Scan for the cell matching the given text and deliver its (X, Y) coordinate at center. 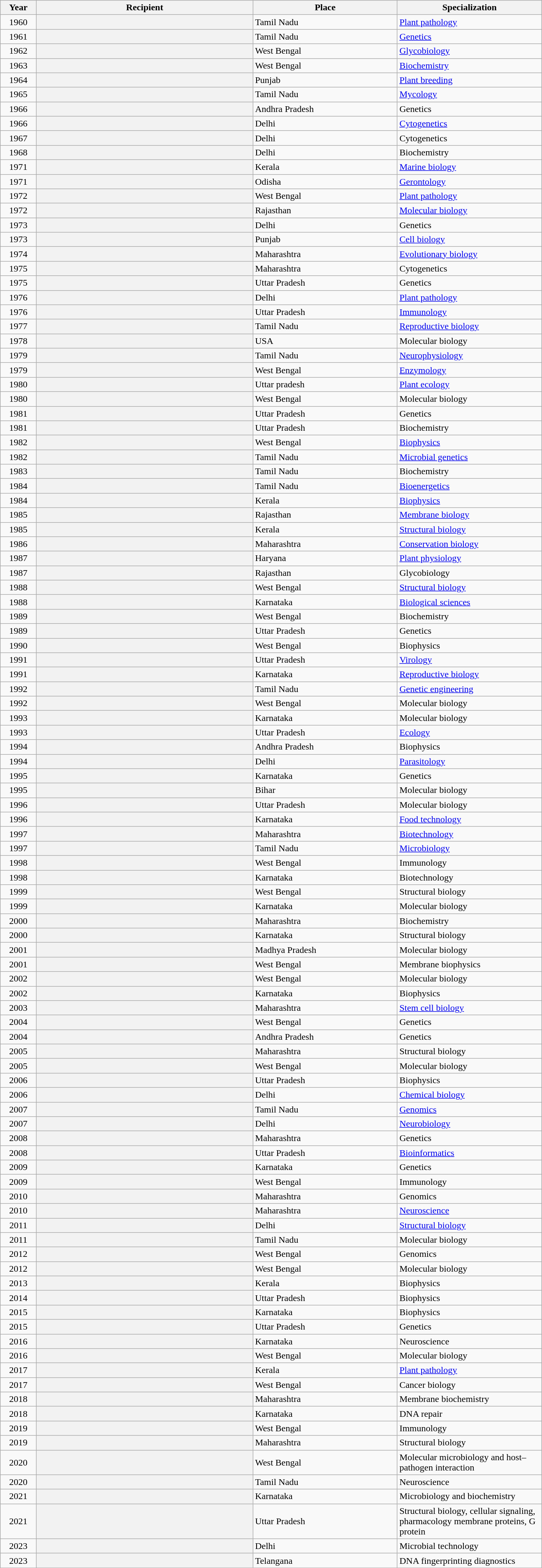
Odisha (326, 182)
1986 (18, 544)
Bioenergetics (470, 486)
Conservation biology (470, 544)
Molecular microbiology and host–pathogen interaction (470, 1463)
Plant ecology (470, 384)
1961 (18, 37)
Uttar pradesh (326, 384)
Microbiology (470, 848)
1967 (18, 138)
Microbial technology (470, 1546)
Cell biology (470, 240)
Microbiology and biochemistry (470, 1496)
1965 (18, 94)
USA (326, 341)
Gerontology (470, 182)
Neurobiology (470, 1124)
Biological sciences (470, 602)
1960 (18, 22)
Chemical biology (470, 1095)
Virology (470, 660)
Ecology (470, 732)
1962 (18, 51)
Recipient (144, 8)
1990 (18, 646)
Genetic engineering (470, 689)
Telangana (326, 1560)
Haryana (326, 558)
Plant physiology (470, 558)
2013 (18, 1283)
Cancer biology (470, 1385)
1964 (18, 80)
Neurophysiology (470, 355)
Plant breeding (470, 80)
2003 (18, 1008)
Bihar (326, 790)
Microbial genetics (470, 457)
DNA fingerprinting diagnostics (470, 1560)
Mycology (470, 94)
1963 (18, 66)
Year (18, 8)
Parasitology (470, 761)
1974 (18, 254)
Bioinformatics (470, 1153)
2014 (18, 1298)
Stem cell biology (470, 1008)
1978 (18, 341)
Structural biology, cellular signaling, pharmacology membrane proteins, G protein (470, 1521)
1977 (18, 326)
Evolutionary biology (470, 254)
1968 (18, 152)
Marine biology (470, 167)
Specialization (470, 8)
DNA repair (470, 1414)
Membrane biochemistry (470, 1399)
Enzymology (470, 370)
Membrane biology (470, 515)
Place (326, 8)
1983 (18, 472)
Madhya Pradesh (326, 950)
Membrane biophysics (470, 964)
Food technology (470, 819)
